Detect which cell encompasses the target text, then output its (X, Y) center coordinate. 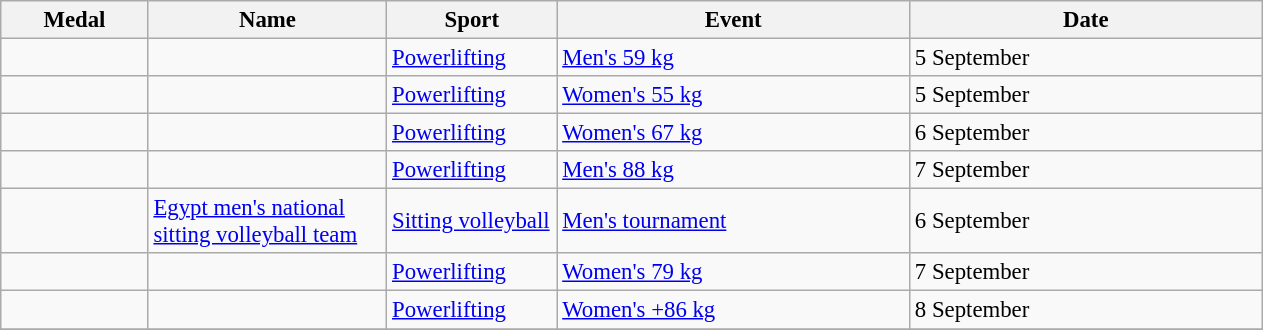
Women's 67 kg (734, 133)
Men's tournament (734, 222)
Men's 88 kg (734, 170)
Event (734, 20)
Medal (74, 20)
Women's 79 kg (734, 273)
Women's 55 kg (734, 95)
Egypt men's national sitting volleyball team (268, 222)
Sport (472, 20)
Sitting volleyball (472, 222)
Name (268, 20)
8 September (1086, 310)
Date (1086, 20)
Women's +86 kg (734, 310)
Men's 59 kg (734, 58)
